Identify which cell holds the provided text, then report its [X, Y] central coordinate. 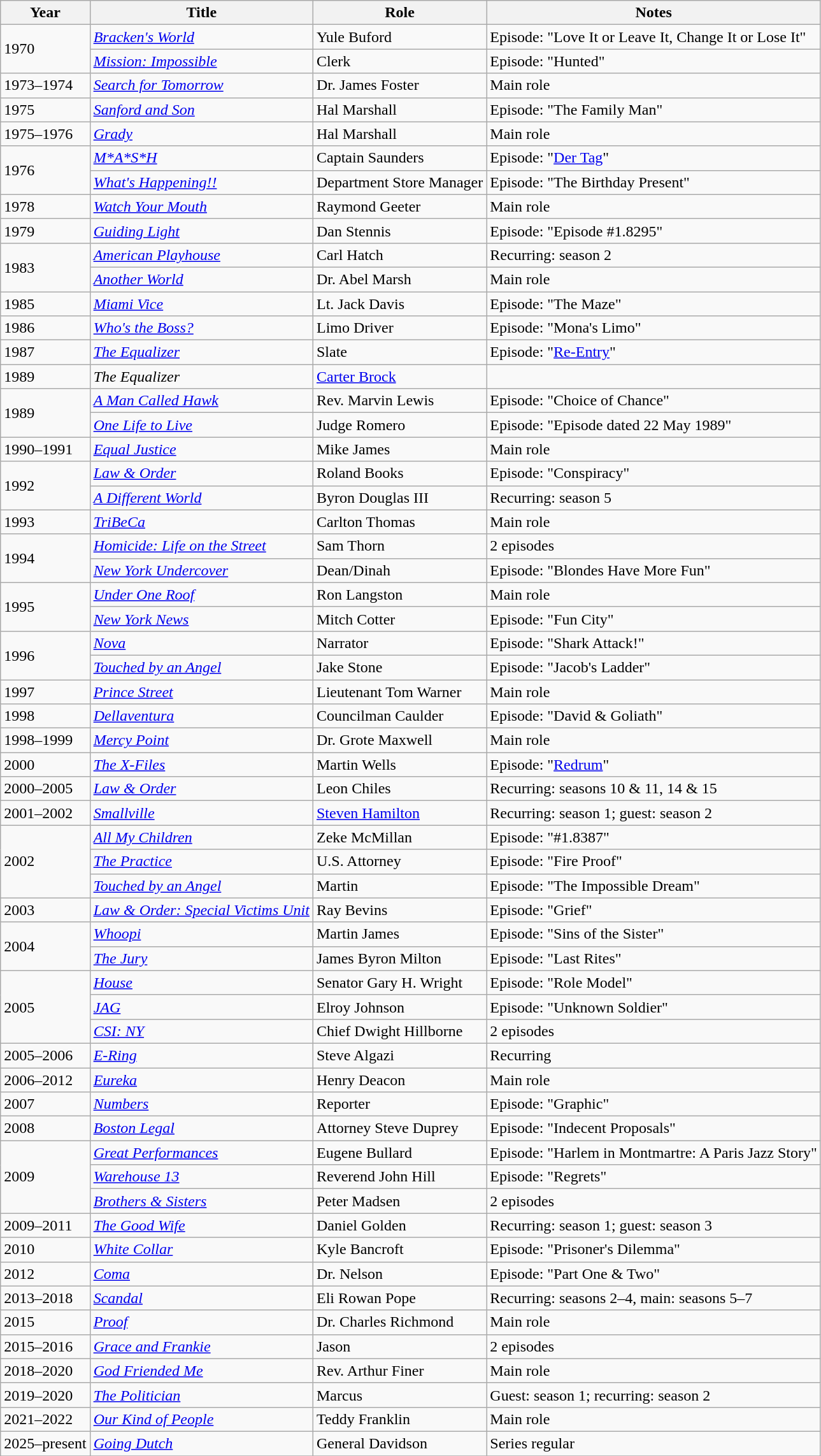
Year [45, 13]
Henry Deacon [399, 1080]
Roland Books [399, 473]
Zeke McMillan [399, 837]
Daniel Golden [399, 1225]
Equal Justice [201, 449]
Leon Chiles [399, 789]
Peter Madsen [399, 1201]
2008 [45, 1128]
The X-Files [201, 765]
Carl Hatch [399, 255]
Lieutenant Tom Warner [399, 691]
Episode: "Regrets" [653, 1177]
Smallville [201, 813]
Grady [201, 134]
White Collar [201, 1250]
2006–2012 [45, 1080]
Proof [201, 1322]
Under One Roof [201, 595]
JAG [201, 1007]
Department Store Manager [399, 182]
A Different World [201, 498]
Series regular [653, 1443]
Episode: "Love It or Leave It, Change It or Lose It" [653, 37]
Going Dutch [201, 1443]
One Life to Live [201, 425]
Scandal [201, 1298]
All My Children [201, 837]
Grace and Frankie [201, 1346]
1996 [45, 655]
American Playhouse [201, 255]
Dr. James Foster [399, 85]
New York News [201, 619]
2009 [45, 1177]
Episode: "Indecent Proposals" [653, 1128]
Recurring: season 1; guest: season 2 [653, 813]
Kyle Bancroft [399, 1250]
Raymond Geeter [399, 206]
2001–2002 [45, 813]
James Byron Milton [399, 958]
Eureka [201, 1080]
Eugene Bullard [399, 1153]
Attorney Steve Duprey [399, 1128]
Bracken's World [201, 37]
Martin James [399, 934]
2000–2005 [45, 789]
Watch Your Mouth [201, 206]
Recurring: season 5 [653, 498]
Recurring: seasons 2–4, main: seasons 5–7 [653, 1298]
M*A*S*H [201, 158]
Episode: "Last Rites" [653, 958]
Great Performances [201, 1153]
Episode: "Episode dated 22 May 1989" [653, 425]
2015–2016 [45, 1346]
Episode: "Unknown Soldier" [653, 1007]
Judge Romero [399, 425]
Episode: "Conspiracy" [653, 473]
Recurring: season 1; guest: season 3 [653, 1225]
Councilman Caulder [399, 716]
Steven Hamilton [399, 813]
1979 [45, 231]
Prince Street [201, 691]
1990–1991 [45, 449]
Limo Driver [399, 328]
Martin Wells [399, 765]
2025–present [45, 1443]
Episode: "Episode #1.8295" [653, 231]
2010 [45, 1250]
Sanford and Son [201, 110]
Episode: "Re-Entry" [653, 352]
1998 [45, 716]
Role [399, 13]
Law & Order: Special Victims Unit [201, 910]
Episode: "Role Model" [653, 983]
Search for Tomorrow [201, 85]
Clerk [399, 61]
1994 [45, 558]
New York Undercover [201, 570]
Mitch Cotter [399, 619]
Dr. Charles Richmond [399, 1322]
2015 [45, 1322]
What's Happening!! [201, 182]
Episode: "Shark Attack!" [653, 643]
Episode: "Redrum" [653, 765]
Mike James [399, 449]
1973–1974 [45, 85]
2013–2018 [45, 1298]
A Man Called Hawk [201, 401]
Episode: "Fun City" [653, 619]
Senator Gary H. Wright [399, 983]
Homicide: Life on the Street [201, 546]
The Politician [201, 1395]
1995 [45, 607]
E-Ring [201, 1055]
1992 [45, 486]
House [201, 983]
Episode: "The Impossible Dream" [653, 886]
Episode: "Prisoner's Dilemma" [653, 1250]
1987 [45, 352]
Elroy Johnson [399, 1007]
Recurring [653, 1055]
CSI: NY [201, 1031]
Coma [201, 1274]
Miami Vice [201, 304]
Episode: "Hunted" [653, 61]
Guest: season 1; recurring: season 2 [653, 1395]
Mission: Impossible [201, 61]
Dellaventura [201, 716]
Reporter [399, 1104]
Dan Stennis [399, 231]
Teddy Franklin [399, 1419]
Lt. Jack Davis [399, 304]
Byron Douglas III [399, 498]
Chief Dwight Hillborne [399, 1031]
Another World [201, 279]
Brothers & Sisters [201, 1201]
1970 [45, 49]
1985 [45, 304]
The Practice [201, 861]
Episode: "The Family Man" [653, 110]
Whoopi [201, 934]
Episode: "Sins of the Sister" [653, 934]
Episode: "Blondes Have More Fun" [653, 570]
Guiding Light [201, 231]
Episode: "Part One & Two" [653, 1274]
2012 [45, 1274]
1978 [45, 206]
Episode: "Harlem in Montmartre: A Paris Jazz Story" [653, 1153]
1975–1976 [45, 134]
Boston Legal [201, 1128]
TriBeCa [201, 522]
Carter Brock [399, 377]
Episode: "#1.8387" [653, 837]
Episode: "Jacob's Ladder" [653, 667]
Nova [201, 643]
1983 [45, 267]
Ray Bevins [399, 910]
Episode: "Mona's Limo" [653, 328]
Notes [653, 13]
2007 [45, 1104]
Ron Langston [399, 595]
1997 [45, 691]
Episode: "Der Tag" [653, 158]
Eli Rowan Pope [399, 1298]
Narrator [399, 643]
Episode: "Fire Proof" [653, 861]
Jason [399, 1346]
Reverend John Hill [399, 1177]
2009–2011 [45, 1225]
2000 [45, 765]
Title [201, 13]
2018–2020 [45, 1371]
2021–2022 [45, 1419]
Marcus [399, 1395]
Numbers [201, 1104]
Episode: "David & Goliath" [653, 716]
Warehouse 13 [201, 1177]
U.S. Attorney [399, 861]
The Good Wife [201, 1225]
Rev. Arthur Finer [399, 1371]
Yule Buford [399, 37]
General Davidson [399, 1443]
1993 [45, 522]
Episode: "The Birthday Present" [653, 182]
Mercy Point [201, 740]
Episode: "The Maze" [653, 304]
Martin [399, 886]
2019–2020 [45, 1395]
Dr. Grote Maxwell [399, 740]
2005 [45, 1007]
Slate [399, 352]
Our Kind of People [201, 1419]
2002 [45, 861]
Rev. Marvin Lewis [399, 401]
Captain Saunders [399, 158]
Dr. Abel Marsh [399, 279]
2005–2006 [45, 1055]
1998–1999 [45, 740]
Jake Stone [399, 667]
1976 [45, 170]
God Friended Me [201, 1371]
Carlton Thomas [399, 522]
Dr. Nelson [399, 1274]
Sam Thorn [399, 546]
2004 [45, 946]
The Jury [201, 958]
2003 [45, 910]
Recurring: season 2 [653, 255]
Episode: "Graphic" [653, 1104]
Recurring: seasons 10 & 11, 14 & 15 [653, 789]
Who's the Boss? [201, 328]
Episode: "Choice of Chance" [653, 401]
1986 [45, 328]
Episode: "Grief" [653, 910]
1975 [45, 110]
Dean/Dinah [399, 570]
Steve Algazi [399, 1055]
